Detect which cell encompasses the target text, then output its [X, Y] center coordinate. 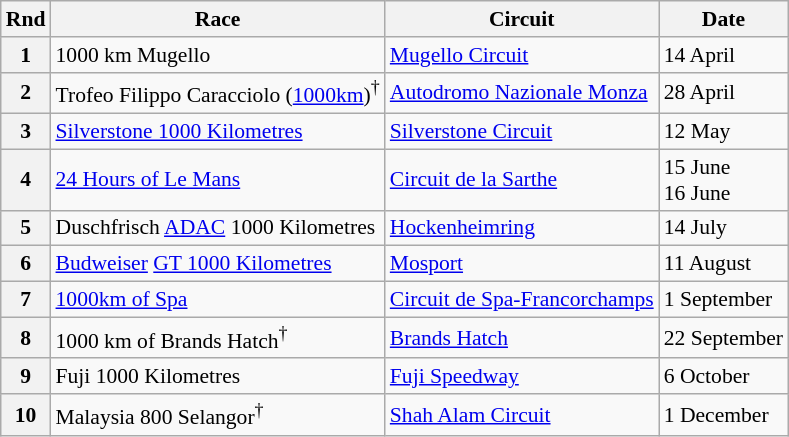
1000km of Spa [217, 300]
Fuji Speedway [522, 377]
2 [26, 92]
4 [26, 180]
10 [26, 414]
6 October [724, 377]
11 August [724, 264]
3 [26, 132]
24 Hours of Le Mans [217, 180]
22 September [724, 338]
Duschfrisch ADAC 1000 Kilometres [217, 228]
1 December [724, 414]
Shah Alam Circuit [522, 414]
Trofeo Filippo Caracciolo (1000km)† [217, 92]
5 [26, 228]
14 April [724, 55]
Fuji 1000 Kilometres [217, 377]
Rnd [26, 19]
1000 km Mugello [217, 55]
15 June16 June [724, 180]
Malaysia 800 Selangor† [217, 414]
Budweiser GT 1000 Kilometres [217, 264]
1 [26, 55]
1 September [724, 300]
28 April [724, 92]
Circuit de la Sarthe [522, 180]
Mugello Circuit [522, 55]
7 [26, 300]
Circuit [522, 19]
6 [26, 264]
Silverstone 1000 Kilometres [217, 132]
Hockenheimring [522, 228]
Silverstone Circuit [522, 132]
12 May [724, 132]
Date [724, 19]
8 [26, 338]
1000 km of Brands Hatch† [217, 338]
Mosport [522, 264]
9 [26, 377]
14 July [724, 228]
Autodromo Nazionale Monza [522, 92]
Circuit de Spa-Francorchamps [522, 300]
Race [217, 19]
Brands Hatch [522, 338]
